Return (X, Y) of the center of cell containing provided text 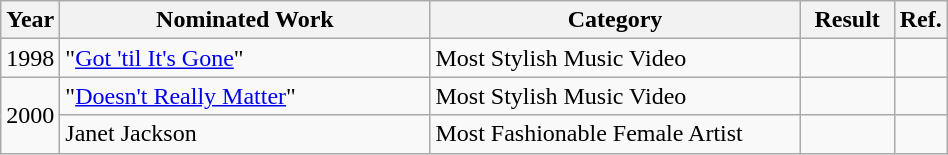
Janet Jackson (245, 134)
"Doesn't Really Matter" (245, 96)
"Got 'til It's Gone" (245, 58)
Year (30, 20)
Result (847, 20)
Nominated Work (245, 20)
Most Fashionable Female Artist (615, 134)
Category (615, 20)
1998 (30, 58)
Ref. (920, 20)
2000 (30, 115)
